Pinpoint the cell where the given text exists, returning its (x, y) midpoint coordinate. 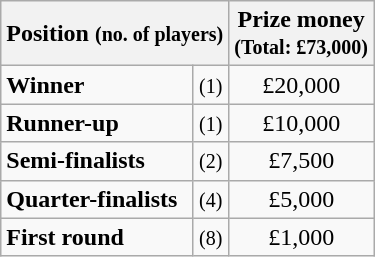
Runner-up (97, 123)
Quarter-finalists (97, 199)
(2) (211, 161)
£7,500 (302, 161)
Semi-finalists (97, 161)
Position (no. of players) (115, 34)
Winner (97, 85)
£1,000 (302, 237)
£20,000 (302, 85)
£5,000 (302, 199)
£10,000 (302, 123)
(8) (211, 237)
(4) (211, 199)
Prize money(Total: £73,000) (302, 34)
First round (97, 237)
